Extract the (X, Y) coordinate from the center of the cell holding the provided text.  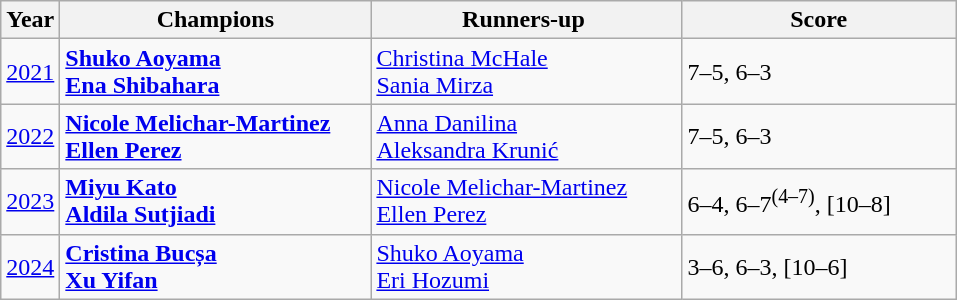
Anna Danilina Aleksandra Krunić (526, 136)
3–6, 6–3, [10–6] (819, 266)
2024 (30, 266)
Runners-up (526, 20)
Shuko Aoyama Eri Hozumi (526, 266)
Shuko Aoyama Ena Shibahara (216, 72)
6–4, 6–7(4–7), [10–8] (819, 202)
Score (819, 20)
2021 (30, 72)
Year (30, 20)
Cristina Bucșa Xu Yifan (216, 266)
Christina McHale Sania Mirza (526, 72)
2023 (30, 202)
Champions (216, 20)
Miyu Kato Aldila Sutjiadi (216, 202)
2022 (30, 136)
